Find where the given text appears and provide that cell's center as [x, y] coordinate. 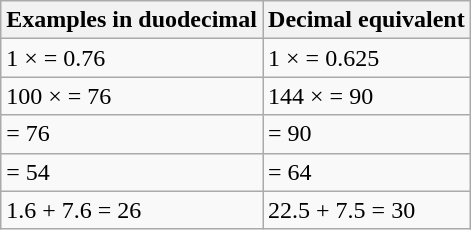
Examples in duodecimal [132, 20]
= 76 [132, 134]
1 × = 0.76 [132, 58]
144 × = 90 [367, 96]
22.5 + 7.5 = 30 [367, 210]
= 64 [367, 172]
= 54 [132, 172]
= 90 [367, 134]
1.6 + 7.6 = 26 [132, 210]
1 × = 0.625 [367, 58]
100 × = 76 [132, 96]
Decimal equivalent [367, 20]
